From the cell containing the given text, extract its center point as (x, y) coordinate. 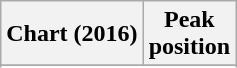
Peak position (189, 34)
Chart (2016) (72, 34)
